Return the [x, y] coordinate for the center point of the cell that contains the specified text.  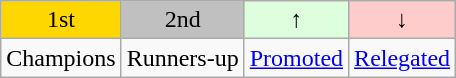
1st [61, 20]
Champions [61, 58]
↓ [402, 20]
Relegated [402, 58]
Runners-up [182, 58]
↑ [296, 20]
2nd [182, 20]
Promoted [296, 58]
